Scan for the cell matching the given text and deliver its [X, Y] coordinate at center. 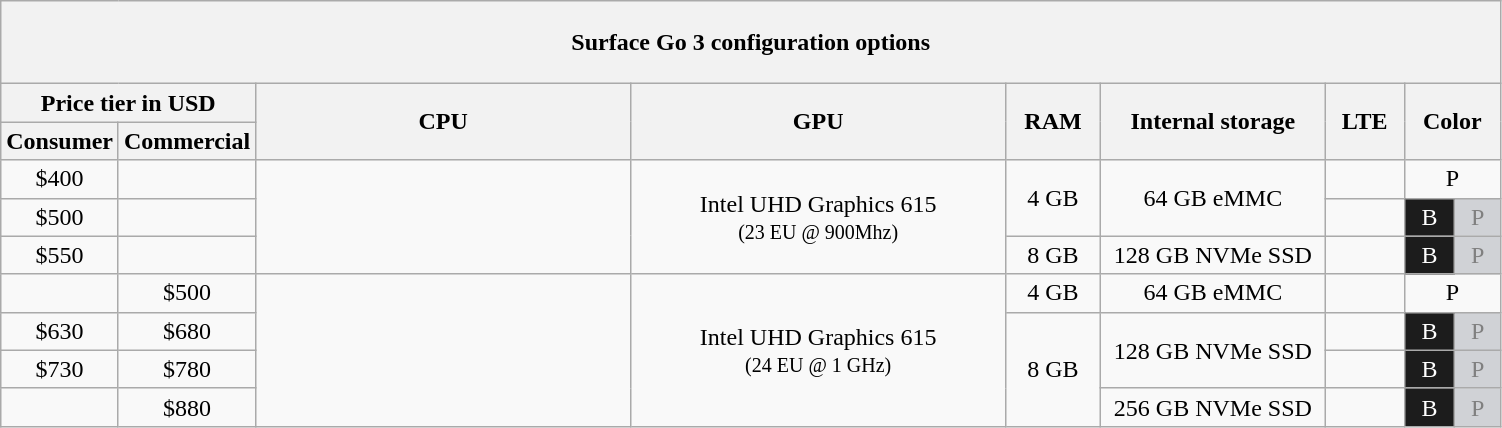
$880 [186, 407]
$730 [60, 369]
Surface Go 3 configuration options [751, 42]
Intel UHD Graphics 615 (24 EU @ 1 GHz) [818, 350]
Color [1452, 122]
Consumer [60, 141]
LTE [1364, 122]
$400 [60, 179]
Price tier in USD [128, 103]
RAM [1054, 122]
$680 [186, 331]
Internal storage [1212, 122]
$630 [60, 331]
Intel UHD Graphics 615 (23 EU @ 900Mhz) [818, 217]
$780 [186, 369]
GPU [818, 122]
CPU [444, 122]
Commercial [186, 141]
$550 [60, 255]
256 GB NVMe SSD [1212, 407]
